Detect which cell encompasses the target text, then output its [x, y] center coordinate. 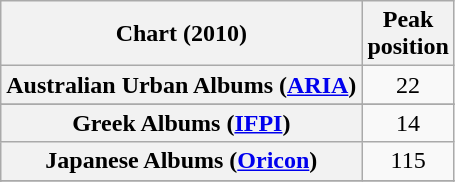
Japanese Albums (Oricon) [182, 161]
Greek Albums (IFPI) [182, 123]
115 [408, 161]
22 [408, 85]
Peakposition [408, 34]
14 [408, 123]
Australian Urban Albums (ARIA) [182, 85]
Chart (2010) [182, 34]
